Pinpoint the cell where the given text exists, returning its [x, y] midpoint coordinate. 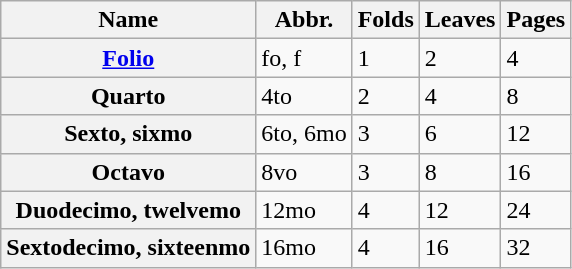
fo, f [304, 58]
Sextodecimo, sixteenmo [128, 248]
Folio [128, 58]
Abbr. [304, 20]
Quarto [128, 96]
Duodecimo, twelvemo [128, 210]
4to [304, 96]
24 [536, 210]
8vo [304, 172]
6to, 6mo [304, 134]
Octavo [128, 172]
Folds [386, 20]
32 [536, 248]
6 [460, 134]
Name [128, 20]
Leaves [460, 20]
1 [386, 58]
16mo [304, 248]
Pages [536, 20]
Sexto, sixmo [128, 134]
12mo [304, 210]
